Search for the cell housing the specified text and yield its [X, Y] center coordinate. 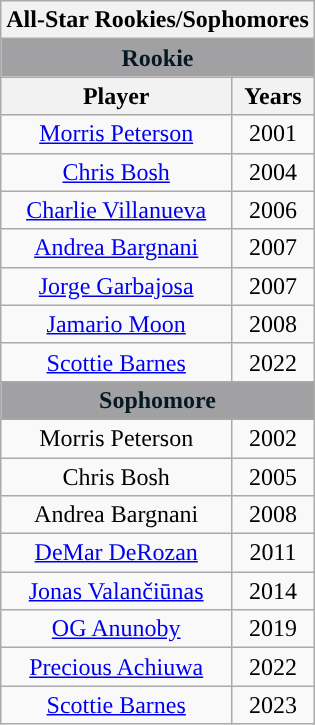
All-Star Rookies/Sophomores [158, 20]
2004 [274, 172]
2005 [274, 477]
2014 [274, 591]
2019 [274, 629]
Jonas Valančiūnas [116, 591]
Precious Achiuwa [116, 667]
Sophomore [158, 400]
Jamario Moon [116, 324]
Jorge Garbajosa [116, 286]
DeMar DeRozan [116, 553]
2023 [274, 705]
Player [116, 96]
2002 [274, 438]
2011 [274, 553]
Rookie [158, 58]
Years [274, 96]
OG Anunoby [116, 629]
Charlie Villanueva [116, 210]
2001 [274, 134]
2006 [274, 210]
